Capture the cell that displays the provided text and extract its (X, Y) central coordinate. 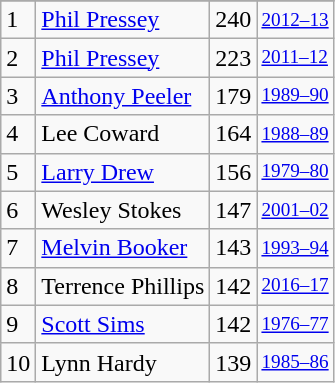
5 (18, 172)
143 (234, 248)
164 (234, 134)
4 (18, 134)
240 (234, 20)
2011–12 (295, 58)
Wesley Stokes (123, 210)
1979–80 (295, 172)
2 (18, 58)
Melvin Booker (123, 248)
Larry Drew (123, 172)
Scott Sims (123, 324)
1976–77 (295, 324)
1 (18, 20)
1988–89 (295, 134)
156 (234, 172)
2016–17 (295, 286)
1985–86 (295, 362)
3 (18, 96)
6 (18, 210)
10 (18, 362)
9 (18, 324)
223 (234, 58)
147 (234, 210)
2001–02 (295, 210)
7 (18, 248)
Lynn Hardy (123, 362)
8 (18, 286)
Anthony Peeler (123, 96)
1993–94 (295, 248)
Lee Coward (123, 134)
179 (234, 96)
Terrence Phillips (123, 286)
139 (234, 362)
2012–13 (295, 20)
1989–90 (295, 96)
